Output the (x, y) coordinate of the center of the cell containing the given text.  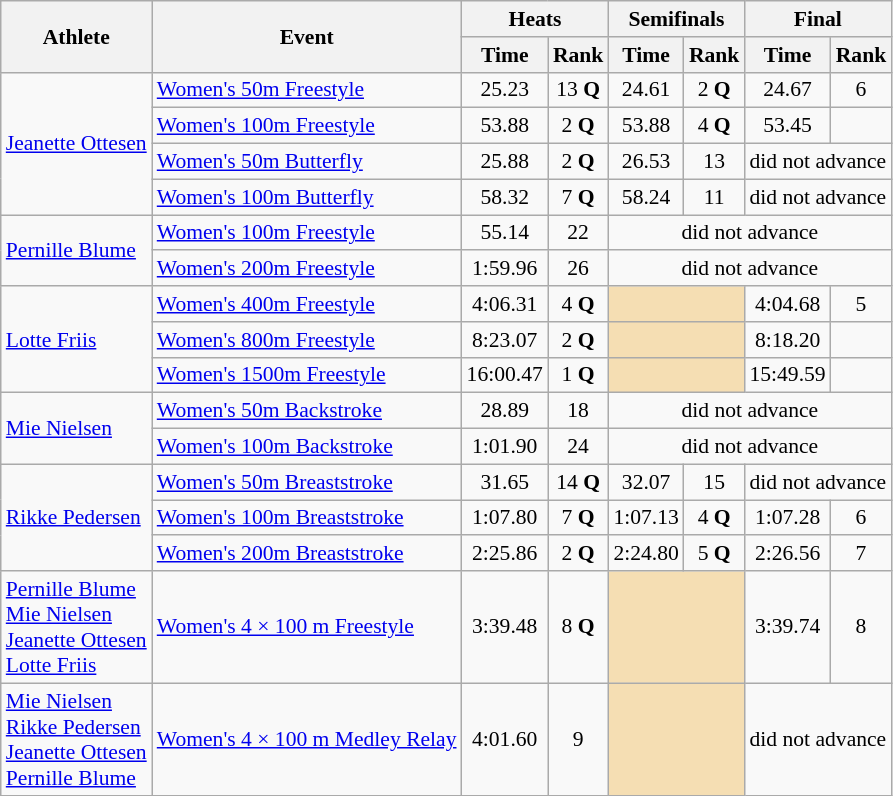
14 Q (578, 482)
11 (714, 197)
25.88 (505, 162)
Women's 50m Backstroke (307, 411)
5 Q (714, 554)
Athlete (76, 36)
1:07.80 (505, 518)
31.65 (505, 482)
25.23 (505, 90)
Pernille Blume (76, 250)
5 (862, 304)
18 (578, 411)
Semifinals (676, 19)
Women's 100m Butterfly (307, 197)
8 Q (578, 627)
2:24.80 (646, 554)
1:07.13 (646, 518)
53.45 (787, 126)
Women's 1500m Freestyle (307, 375)
4:01.60 (505, 739)
58.32 (505, 197)
Jeanette Ottesen (76, 143)
3:39.74 (787, 627)
Women's 50m Butterfly (307, 162)
Final (818, 19)
Rikke Pedersen (76, 518)
Women's 50m Breaststroke (307, 482)
Women's 100m Breaststroke (307, 518)
32.07 (646, 482)
1:01.90 (505, 447)
4:06.31 (505, 304)
16:00.47 (505, 375)
8 (862, 627)
26.53 (646, 162)
Event (307, 36)
Women's 200m Breaststroke (307, 554)
Women's 4 × 100 m Freestyle (307, 627)
7 (862, 554)
28.89 (505, 411)
Heats (536, 19)
Pernille BlumeMie NielsenJeanette OttesenLotte Friis (76, 627)
15 (714, 482)
24.61 (646, 90)
2:26.56 (787, 554)
Women's 200m Freestyle (307, 269)
Women's 4 × 100 m Medley Relay (307, 739)
24.67 (787, 90)
26 (578, 269)
22 (578, 233)
Mie NielsenRikke PedersenJeanette OttesenPernille Blume (76, 739)
Lotte Friis (76, 340)
4:04.68 (787, 304)
8:23.07 (505, 340)
Mie Nielsen (76, 428)
24 (578, 447)
58.24 (646, 197)
1 Q (578, 375)
1:07.28 (787, 518)
8:18.20 (787, 340)
1:59.96 (505, 269)
3:39.48 (505, 627)
15:49.59 (787, 375)
2:25.86 (505, 554)
Women's 100m Backstroke (307, 447)
Women's 800m Freestyle (307, 340)
Women's 400m Freestyle (307, 304)
Women's 50m Freestyle (307, 90)
9 (578, 739)
13 Q (578, 90)
13 (714, 162)
55.14 (505, 233)
